Capture the cell that displays the provided text and extract its [X, Y] central coordinate. 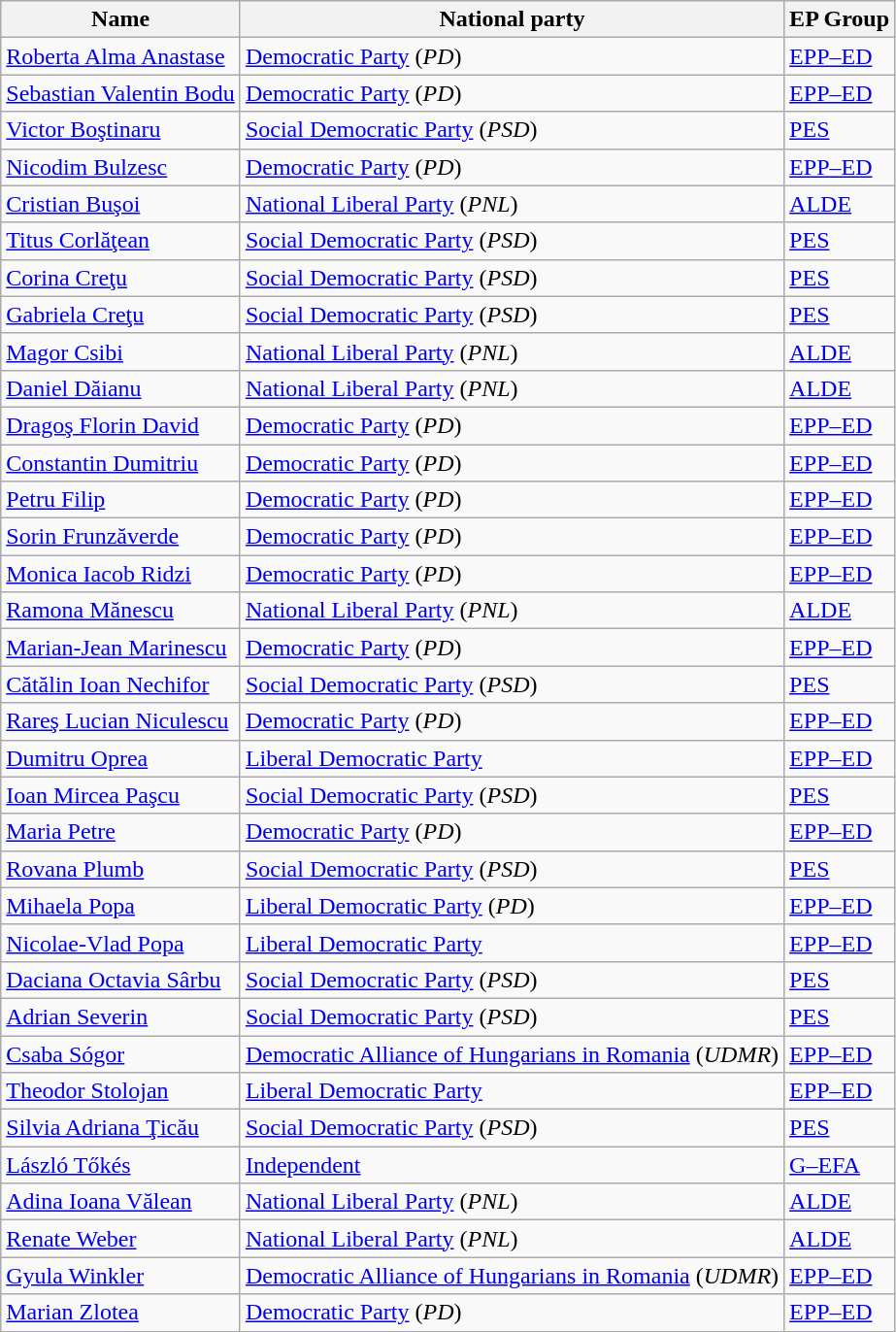
Adina Ioana Vălean [120, 1202]
Csaba Sógor [120, 1053]
Ioan Mircea Paşcu [120, 795]
Maria Petre [120, 832]
Roberta Alma Anastase [120, 56]
Monica Iacob Ridzi [120, 574]
Constantin Dumitriu [120, 463]
Adrian Severin [120, 1016]
Sebastian Valentin Bodu [120, 93]
Victor Boştinaru [120, 130]
EP Group [840, 19]
Ramona Mănescu [120, 611]
Daciana Octavia Sârbu [120, 980]
Mihaela Popa [120, 906]
Petru Filip [120, 500]
Daniel Dăianu [120, 388]
National party [512, 19]
Nicolae-Vlad Popa [120, 943]
László Tőkés [120, 1165]
Marian Zlotea [120, 1313]
Nicodim Bulzesc [120, 167]
Silvia Adriana Ţicău [120, 1128]
Gabriela Creţu [120, 315]
Dragoş Florin David [120, 425]
Titus Corlăţean [120, 241]
Sorin Frunzăverde [120, 537]
Cătălin Ioan Nechifor [120, 684]
Rareş Lucian Niculescu [120, 721]
Cristian Buşoi [120, 204]
Name [120, 19]
Renate Weber [120, 1239]
Rovana Plumb [120, 869]
Magor Csibi [120, 351]
Corina Creţu [120, 278]
Liberal Democratic Party (PD) [512, 906]
Gyula Winkler [120, 1276]
Theodor Stolojan [120, 1091]
Marian-Jean Marinescu [120, 648]
G–EFA [840, 1165]
Independent [512, 1165]
Dumitru Oprea [120, 758]
